Extract the [X, Y] coordinate from the center of the cell holding the provided text.  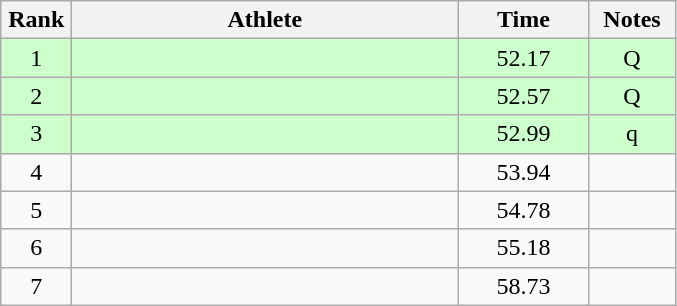
Rank [36, 20]
6 [36, 248]
4 [36, 172]
52.99 [524, 134]
q [632, 134]
52.17 [524, 58]
7 [36, 286]
1 [36, 58]
58.73 [524, 286]
53.94 [524, 172]
54.78 [524, 210]
Time [524, 20]
55.18 [524, 248]
Notes [632, 20]
2 [36, 96]
Athlete [265, 20]
3 [36, 134]
52.57 [524, 96]
5 [36, 210]
